Search for the cell housing the specified text and yield its [x, y] center coordinate. 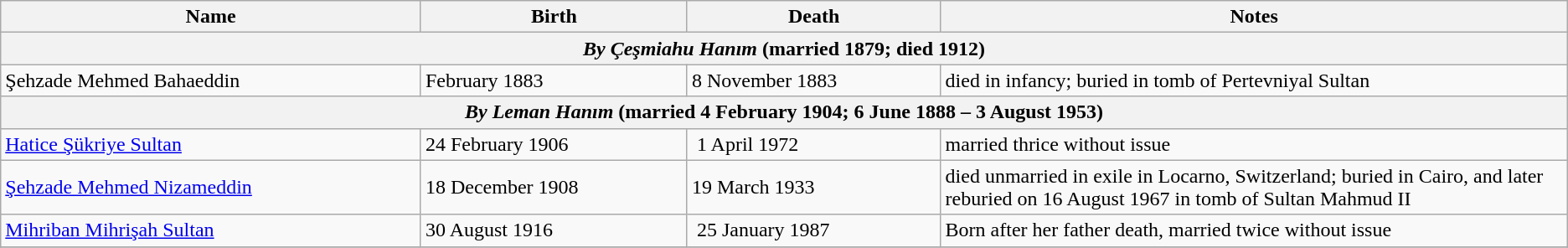
Name [211, 17]
24 February 1906 [554, 144]
Hatice Şükriye Sultan [211, 144]
19 March 1933 [814, 188]
By Leman Hanım (married 4 February 1904; 6 June 1888 – 3 August 1953) [784, 112]
died unmarried in exile in Locarno, Switzerland; buried in Cairo, and later reburied on 16 August 1967 in tomb of Sultan Mahmud II [1254, 188]
25 January 1987 [814, 230]
18 December 1908 [554, 188]
30 August 1916 [554, 230]
married thrice without issue [1254, 144]
February 1883 [554, 80]
Şehzade Mehmed Bahaeddin [211, 80]
Death [814, 17]
Born after her father death, married twice without issue [1254, 230]
Şehzade Mehmed Nizameddin [211, 188]
Notes [1254, 17]
Mihriban Mihrişah Sultan [211, 230]
8 November 1883 [814, 80]
Birth [554, 17]
1 April 1972 [814, 144]
By Çeşmiahu Hanım (married 1879; died 1912) [784, 49]
died in infancy; buried in tomb of Pertevniyal Sultan [1254, 80]
